For the text-containing cell, return its midpoint in (X, Y) coordinate format. 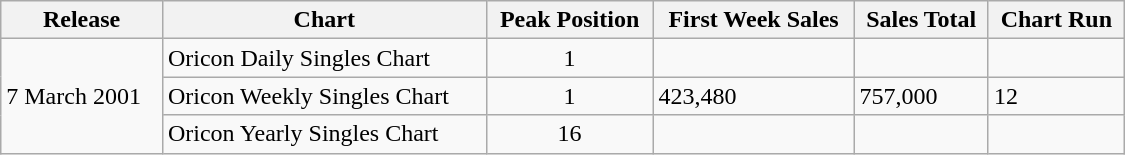
Chart Run (1056, 20)
Sales Total (921, 20)
First Week Sales (754, 20)
12 (1056, 96)
16 (570, 134)
423,480 (754, 96)
Oricon Yearly Singles Chart (324, 134)
Release (82, 20)
Oricon Weekly Singles Chart (324, 96)
7 March 2001 (82, 96)
757,000 (921, 96)
Peak Position (570, 20)
Chart (324, 20)
Oricon Daily Singles Chart (324, 58)
